Return (x, y) of the center of cell containing provided text 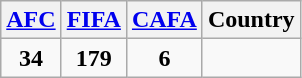
FIFA (94, 20)
Country (251, 20)
179 (94, 58)
CAFA (164, 20)
AFC (31, 20)
6 (164, 58)
34 (31, 58)
